Return the (x, y) coordinate for the center point of the cell that contains the specified text.  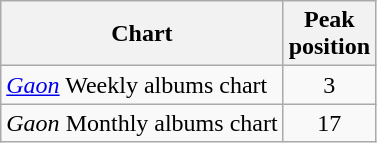
3 (329, 85)
Gaon Weekly albums chart (142, 85)
17 (329, 123)
Peakposition (329, 34)
Chart (142, 34)
Gaon Monthly albums chart (142, 123)
